Pinpoint the cell where the given text exists, returning its [X, Y] midpoint coordinate. 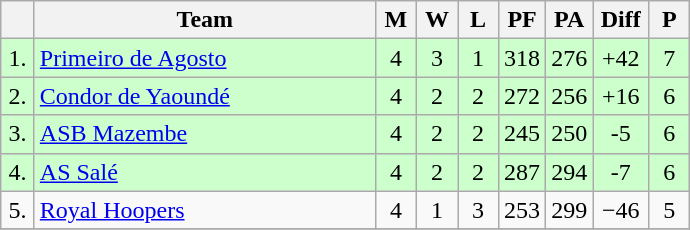
Primeiro de Agosto [204, 58]
PF [522, 20]
PA [570, 20]
250 [570, 134]
Condor de Yaoundé [204, 96]
M [396, 20]
AS Salé [204, 172]
4. [18, 172]
318 [522, 58]
Royal Hoopers [204, 210]
287 [522, 172]
ASB Mazembe [204, 134]
-7 [621, 172]
Team [204, 20]
+42 [621, 58]
+16 [621, 96]
5. [18, 210]
272 [522, 96]
2. [18, 96]
294 [570, 172]
L [478, 20]
299 [570, 210]
−46 [621, 210]
W [436, 20]
1. [18, 58]
P [670, 20]
7 [670, 58]
253 [522, 210]
Diff [621, 20]
5 [670, 210]
276 [570, 58]
256 [570, 96]
3. [18, 134]
245 [522, 134]
-5 [621, 134]
